Return (x, y) of the center of cell containing provided text 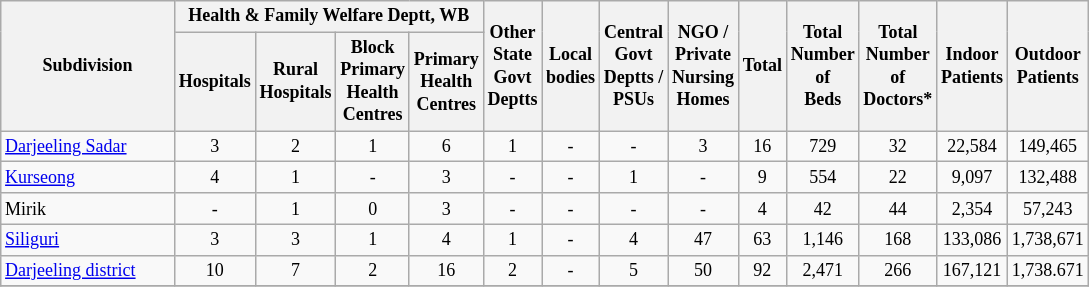
Hospitals (214, 82)
Total (762, 66)
OutdoorPatients (1048, 66)
OtherStateGovtDeptts (512, 66)
92 (762, 270)
NGO /PrivateNursingHomes (704, 66)
0 (373, 208)
729 (822, 146)
Darjeeling district (88, 270)
CentralGovtDeptts /PSUs (633, 66)
Mirik (88, 208)
167,121 (972, 270)
266 (898, 270)
133,086 (972, 240)
BlockPrimaryHealthCentres (373, 82)
42 (822, 208)
57,243 (1048, 208)
5 (633, 270)
TotalNumberofDoctors* (898, 66)
10 (214, 270)
32 (898, 146)
22,584 (972, 146)
RuralHospitals (296, 82)
44 (898, 208)
63 (762, 240)
2,354 (972, 208)
Darjeeling Sadar (88, 146)
132,488 (1048, 178)
Health & Family Welfare Deptt, WB (328, 16)
TotalNumberofBeds (822, 66)
IndoorPatients (972, 66)
6 (446, 146)
168 (898, 240)
1,738.671 (1048, 270)
2,471 (822, 270)
Subdivision (88, 66)
PrimaryHealthCentres (446, 82)
554 (822, 178)
50 (704, 270)
9,097 (972, 178)
Localbodies (571, 66)
22 (898, 178)
7 (296, 270)
Siliguri (88, 240)
1,146 (822, 240)
9 (762, 178)
47 (704, 240)
1,738,671 (1048, 240)
149,465 (1048, 146)
Kurseong (88, 178)
